Determine the [x, y] coordinate at the center of the cell enclosing the given text.  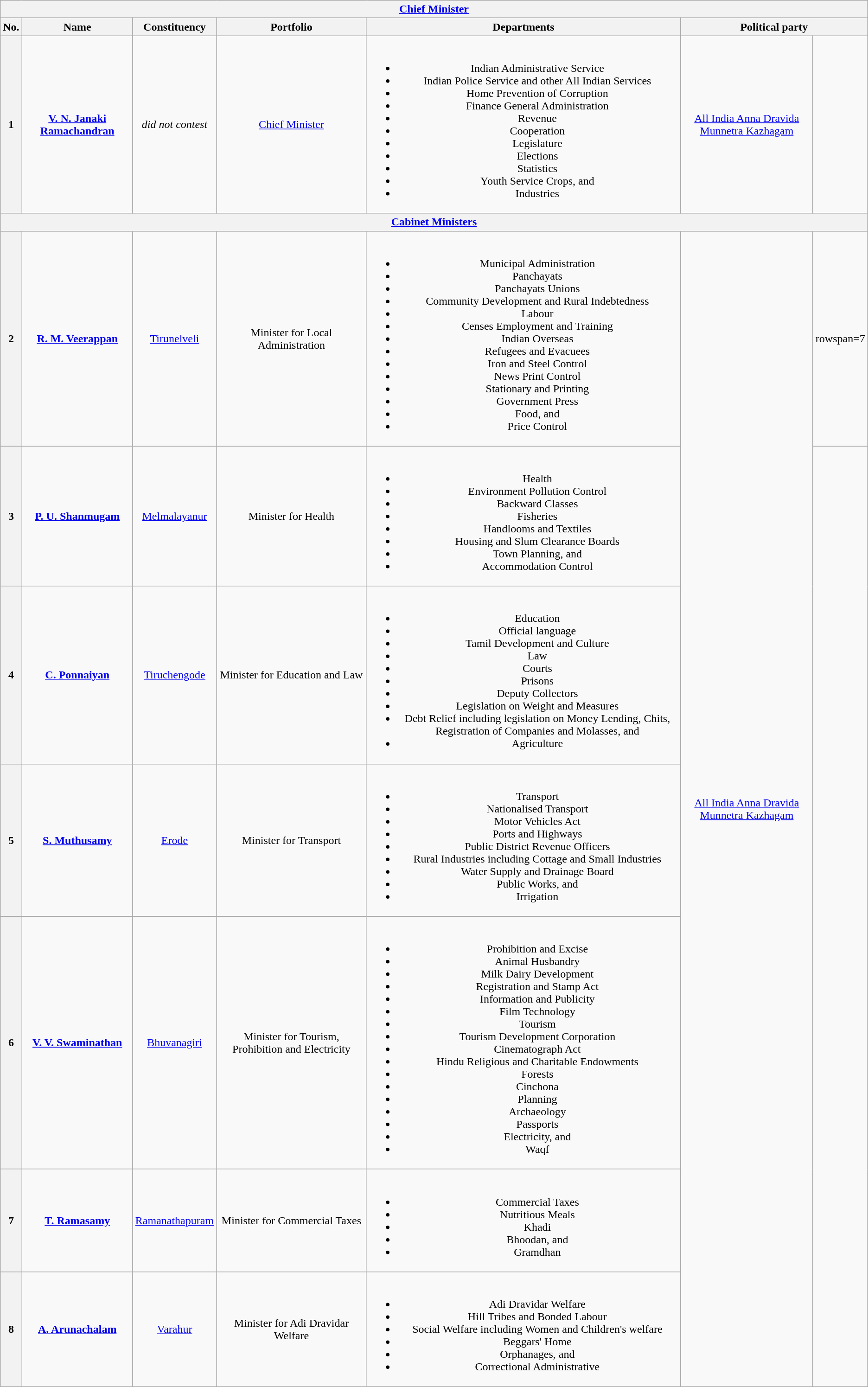
S. Muthusamy [77, 840]
Cabinet Ministers [434, 222]
Minister for Education and Law [292, 675]
A. Arunachalam [77, 1329]
Bhuvanagiri [174, 1042]
Varahur [174, 1329]
P. U. Shanmugam [77, 516]
Minister for Adi Dravidar Welfare [292, 1329]
Name [77, 27]
Erode [174, 840]
3 [11, 516]
Constituency [174, 27]
Tirunelveli [174, 339]
Ramanathapuram [174, 1221]
C. Ponnaiyan [77, 675]
rowspan=7 [840, 339]
did not contest [174, 124]
Political party [774, 27]
7 [11, 1221]
1 [11, 124]
4 [11, 675]
Minister for Commercial Taxes [292, 1221]
Departments [523, 27]
8 [11, 1329]
T. Ramasamy [77, 1221]
Commercial TaxesNutritious MealsKhadiBhoodan, andGramdhan [523, 1221]
Melmalayanur [174, 516]
2 [11, 339]
No. [11, 27]
R. M. Veerappan [77, 339]
Minister for Tourism, Prohibition and Electricity [292, 1042]
Tiruchengode [174, 675]
Minister for Local Administration [292, 339]
5 [11, 840]
Minister for Transport [292, 840]
V. N. Janaki Ramachandran [77, 124]
V. V. Swaminathan [77, 1042]
6 [11, 1042]
Minister for Health [292, 516]
Portfolio [292, 27]
